From the cell containing the given text, extract its center point as (x, y) coordinate. 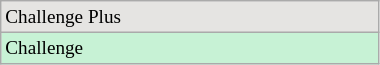
Challenge Plus (190, 17)
Challenge (190, 48)
